Determine the [x, y] coordinate at the center of the cell enclosing the given text.  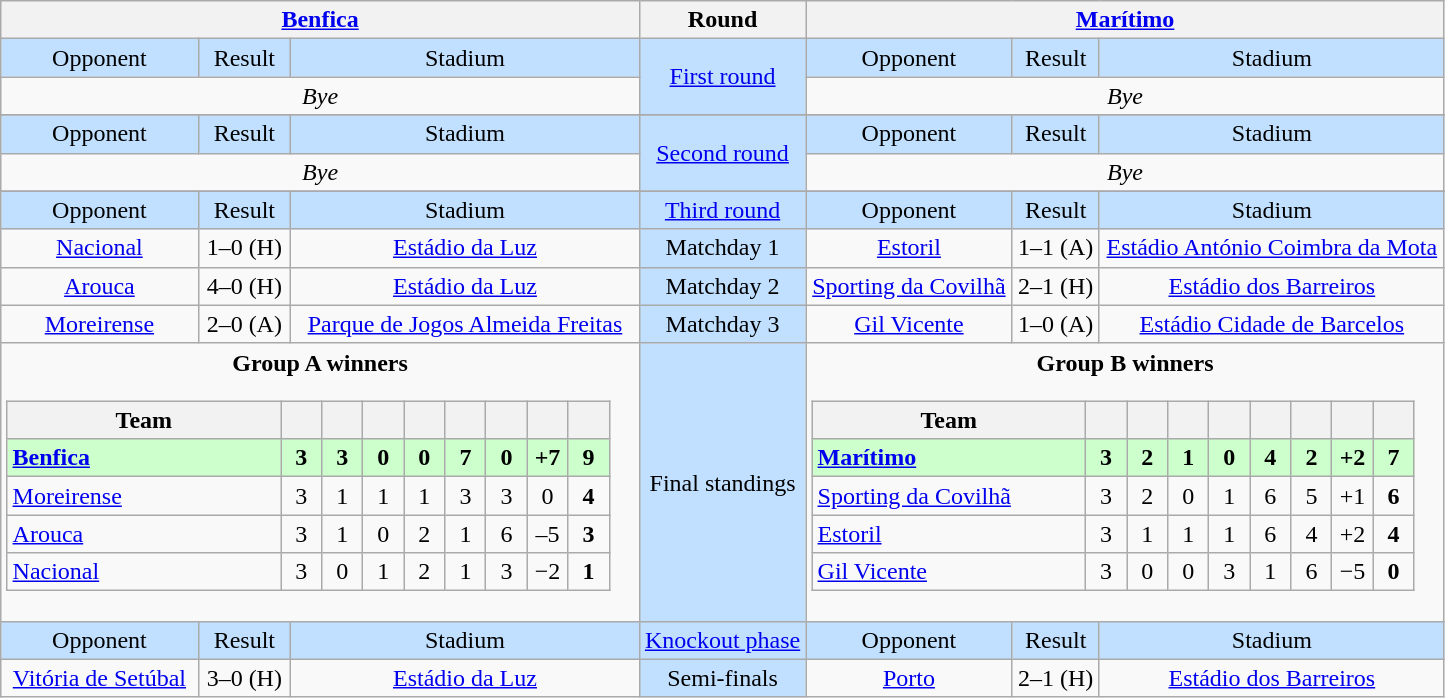
Estádio Cidade de Barcelos [1272, 324]
−2 [548, 572]
Porto [909, 678]
Round [722, 20]
Matchday 3 [722, 324]
+1 [1352, 496]
Group A winners Team Benfica 3 3 0 0 7 0 +7 9 Moreirense 3 1 1 1 3 3 0 4 Arouca 3 1 0 2 1 6 –5 3 Nacional 3 0 1 2 1 3 −2 1 [320, 482]
Semi-finals [722, 678]
Vitória de Setúbal [100, 678]
First round [722, 77]
−5 [1352, 572]
Group B winners Team Marítimo 3 2 1 0 4 2 +2 7 Sporting da Covilhã 3 2 0 1 6 5 +1 6 Estoril 3 1 1 1 6 4 +2 4 Gil Vicente 3 0 0 3 1 6 −5 0 [1126, 482]
9 [588, 458]
1–0 (H) [244, 248]
Matchday 2 [722, 286]
1–1 (A) [1056, 248]
–5 [548, 534]
Parque de Jogos Almeida Freitas [466, 324]
2–0 (A) [244, 324]
Third round [722, 210]
Knockout phase [722, 640]
Second round [722, 153]
+7 [548, 458]
1–0 (A) [1056, 324]
3–0 (H) [244, 678]
4–0 (H) [244, 286]
Final standings [722, 482]
5 [1312, 496]
Estádio António Coimbra da Mota [1272, 248]
Matchday 1 [722, 248]
